Identify which cell holds the provided text, then report its (X, Y) central coordinate. 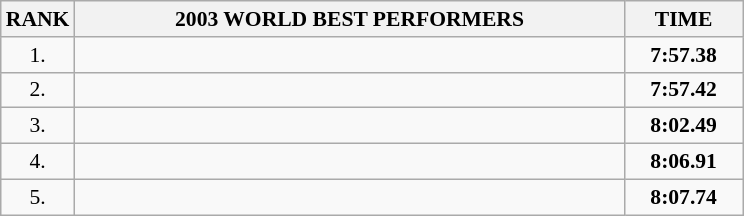
2. (38, 90)
TIME (684, 19)
7:57.38 (684, 55)
8:07.74 (684, 197)
7:57.42 (684, 90)
3. (38, 126)
4. (38, 162)
1. (38, 55)
5. (38, 197)
8:02.49 (684, 126)
RANK (38, 19)
2003 WORLD BEST PERFORMERS (349, 19)
8:06.91 (684, 162)
